From the cell containing the given text, extract its center point as (X, Y) coordinate. 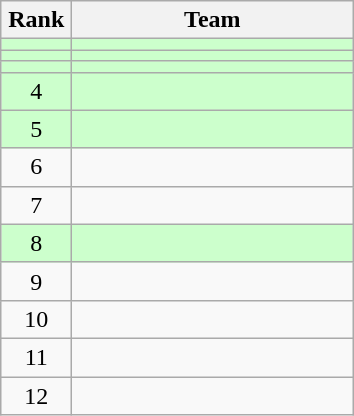
5 (36, 129)
8 (36, 243)
Rank (36, 20)
12 (36, 395)
11 (36, 357)
Team (212, 20)
6 (36, 167)
4 (36, 91)
9 (36, 281)
7 (36, 205)
10 (36, 319)
